Pinpoint the cell where the given text exists, returning its [x, y] midpoint coordinate. 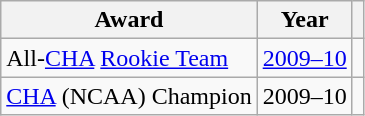
CHA (NCAA) Champion [129, 96]
Year [304, 20]
Award [129, 20]
All-CHA Rookie Team [129, 58]
